Search for the cell housing the specified text and yield its [X, Y] center coordinate. 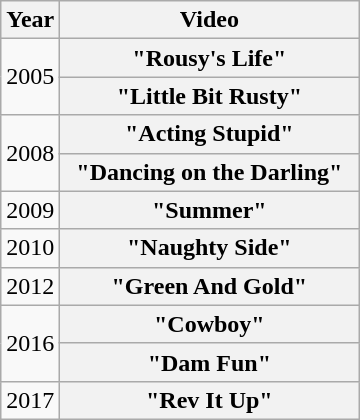
Video [210, 20]
2005 [30, 77]
2010 [30, 248]
"Green And Gold" [210, 286]
2012 [30, 286]
"Acting Stupid" [210, 134]
2016 [30, 343]
2008 [30, 153]
"Naughty Side" [210, 248]
"Little Bit Rusty" [210, 96]
"Cowboy" [210, 324]
2009 [30, 210]
"Rev It Up" [210, 400]
Year [30, 20]
"Summer" [210, 210]
"Dancing on the Darling" [210, 172]
"Rousy's Life" [210, 58]
2017 [30, 400]
"Dam Fun" [210, 362]
